From the cell containing the given text, extract its center point as [x, y] coordinate. 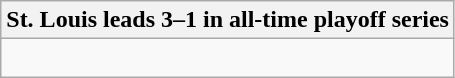
St. Louis leads 3–1 in all-time playoff series [228, 20]
